Output the (x, y) coordinate of the center of the cell containing the given text.  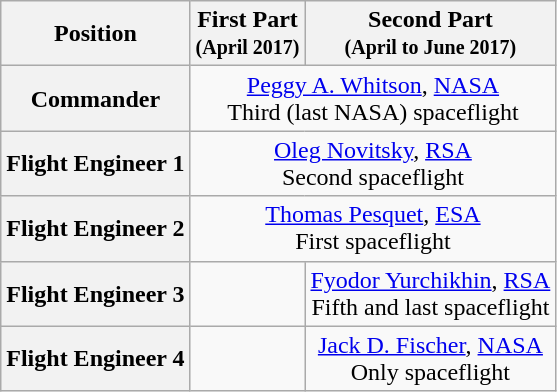
Flight Engineer 2 (96, 228)
Second Part(April to June 2017) (430, 34)
Commander (96, 98)
Peggy A. Whitson, NASAThird (last NASA) spaceflight (373, 98)
Fyodor Yurchikhin, RSAFifth and last spaceflight (430, 294)
Jack D. Fischer, NASAOnly spaceflight (430, 358)
Flight Engineer 1 (96, 164)
Flight Engineer 3 (96, 294)
First Part(April 2017) (248, 34)
Thomas Pesquet, ESAFirst spaceflight (373, 228)
Oleg Novitsky, RSASecond spaceflight (373, 164)
Position (96, 34)
Flight Engineer 4 (96, 358)
